Locate the cell with the specified text and output its (X, Y) center coordinate. 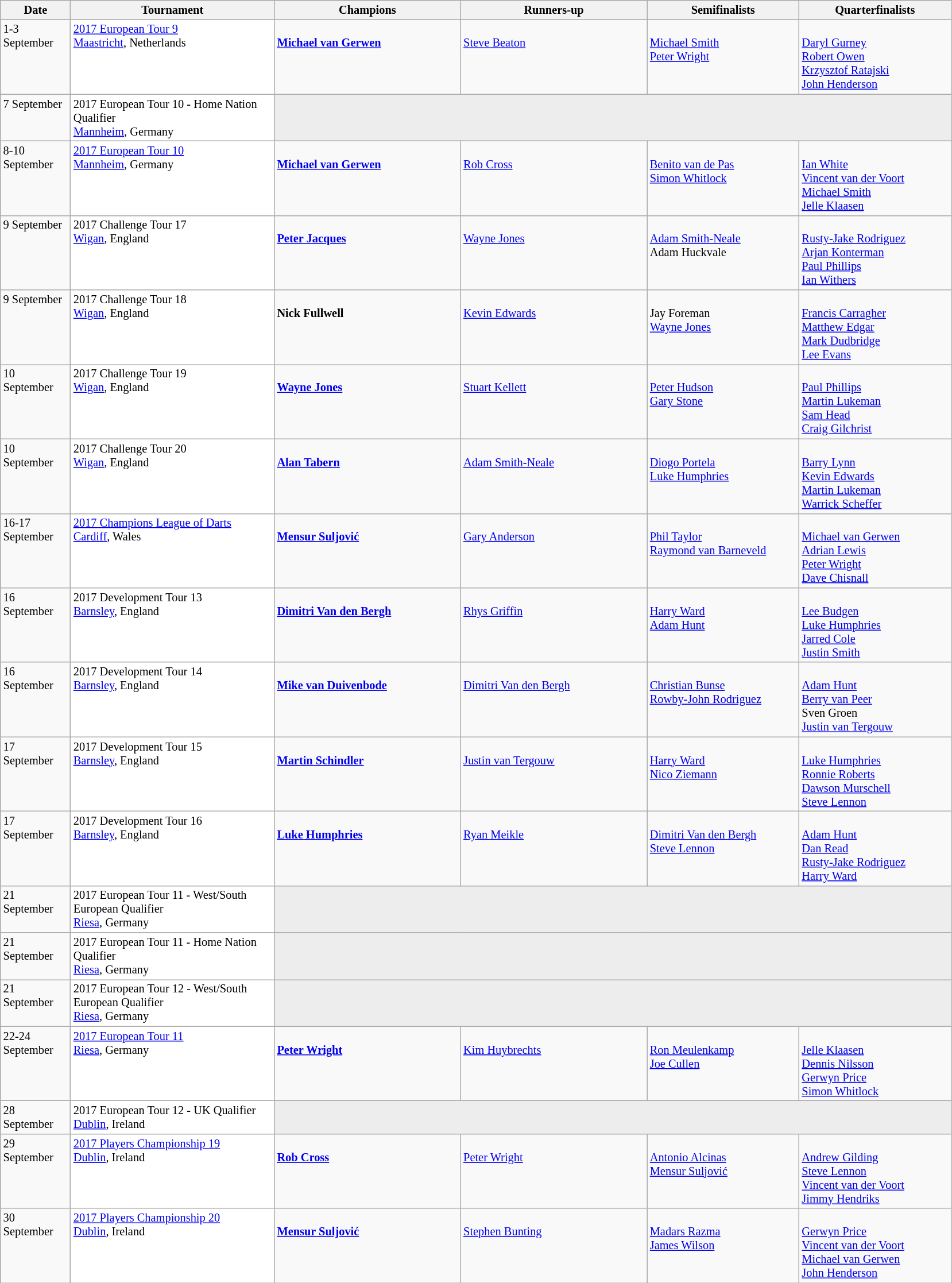
Adam Hunt Dan Read Rusty-Jake Rodriguez Harry Ward (875, 848)
Runners-up (554, 10)
Ian White Vincent van der Voort Michael Smith Jelle Klaasen (875, 178)
Mike van Duivenbode (367, 700)
Stephen Bunting (554, 1246)
Barry Lynn Kevin Edwards Martin Lukeman Warrick Scheffer (875, 476)
2017 European Tour 11 - Home Nation Qualifier Riesa, Germany (172, 956)
Justin van Tergouw (554, 774)
28 September (36, 1117)
Alan Tabern (367, 476)
Antonio Alcinas Mensur Suljović (723, 1171)
8-10 September (36, 178)
22-24 September (36, 1064)
Gerwyn Price Vincent van der Voort Michael van Gerwen John Henderson (875, 1246)
Adam Hunt Berry van Peer Sven Groen Justin van Tergouw (875, 700)
Madars Razma James Wilson (723, 1246)
2017 European Tour 10Mannheim, Germany (172, 178)
Rhys Griffin (554, 625)
2017 Challenge Tour 19Wigan, England (172, 401)
Peter Jacques (367, 253)
Kevin Edwards (554, 327)
Tournament (172, 10)
Martin Schindler (367, 774)
Stuart Kellett (554, 401)
Nick Fullwell (367, 327)
Dimitri Van den Bergh Steve Lennon (723, 848)
2017 Players Championship 20Dublin, Ireland (172, 1246)
2017 European Tour 11 - West/South European Qualifier Riesa, Germany (172, 909)
30 September (36, 1246)
Diogo Portela Luke Humphries (723, 476)
Jay Foreman Wayne Jones (723, 327)
Luke Humphries Ronnie Roberts Dawson Murschell Steve Lennon (875, 774)
Ron Meulenkamp Joe Cullen (723, 1064)
Michael Smith Peter Wright (723, 57)
Ryan Meikle (554, 848)
Gary Anderson (554, 551)
Christian Bunse Rowby-John Rodriguez (723, 700)
Jelle Klaasen Dennis Nilsson Gerwyn Price Simon Whitlock (875, 1064)
2017 European Tour 10 - Home Nation Qualifier Mannheim, Germany (172, 118)
2017 Development Tour 15Barnsley, England (172, 774)
Peter Hudson Gary Stone (723, 401)
7 September (36, 118)
Benito van de Pas Simon Whitlock (723, 178)
Adam Smith-Neale (554, 476)
Rusty-Jake Rodriguez Arjan Konterman Paul Phillips Ian Withers (875, 253)
Harry Ward Nico Ziemann (723, 774)
16-17 September (36, 551)
Luke Humphries (367, 848)
Paul Phillips Martin Lukeman Sam Head Craig Gilchrist (875, 401)
Quarterfinalists (875, 10)
2017 Challenge Tour 20Wigan, England (172, 476)
Harry Ward Adam Hunt (723, 625)
2017 Challenge Tour 18Wigan, England (172, 327)
Adam Smith-Neale Adam Huckvale (723, 253)
Phil Taylor Raymond van Barneveld (723, 551)
Francis Carragher Matthew Edgar Mark Dudbridge Lee Evans (875, 327)
Semifinalists (723, 10)
29 September (36, 1171)
2017 Champions League of DartsCardiff, Wales (172, 551)
2017 Development Tour 14Barnsley, England (172, 700)
Andrew Gilding Steve Lennon Vincent van der Voort Jimmy Hendriks (875, 1171)
Champions (367, 10)
Kim Huybrechts (554, 1064)
1-3 September (36, 57)
Lee Budgen Luke Humphries Jarred Cole Justin Smith (875, 625)
2017 Players Championship 19Dublin, Ireland (172, 1171)
Michael van Gerwen Adrian Lewis Peter Wright Dave Chisnall (875, 551)
2017 European Tour 12 - West/South European Qualifier Riesa, Germany (172, 1003)
Daryl Gurney Robert Owen Krzysztof Ratajski John Henderson (875, 57)
2017 Development Tour 13Barnsley, England (172, 625)
2017 Development Tour 16Barnsley, England (172, 848)
2017 European Tour 9Maastricht, Netherlands (172, 57)
2017 Challenge Tour 17Wigan, England (172, 253)
2017 European Tour 12 - UK Qualifier Dublin, Ireland (172, 1117)
2017 European Tour 11Riesa, Germany (172, 1064)
Steve Beaton (554, 57)
Date (36, 10)
